Output the (x, y) coordinate of the center of the cell containing the given text.  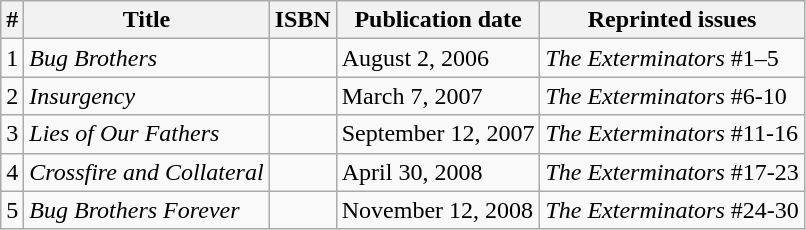
Bug Brothers (146, 58)
4 (12, 172)
March 7, 2007 (438, 96)
The Exterminators #1–5 (672, 58)
2 (12, 96)
ISBN (302, 20)
Title (146, 20)
Publication date (438, 20)
The Exterminators #11-16 (672, 134)
April 30, 2008 (438, 172)
The Exterminators #6-10 (672, 96)
The Exterminators #17-23 (672, 172)
November 12, 2008 (438, 210)
# (12, 20)
September 12, 2007 (438, 134)
1 (12, 58)
August 2, 2006 (438, 58)
3 (12, 134)
Lies of Our Fathers (146, 134)
Bug Brothers Forever (146, 210)
Reprinted issues (672, 20)
5 (12, 210)
Crossfire and Collateral (146, 172)
Insurgency (146, 96)
The Exterminators #24-30 (672, 210)
